Scan for the cell matching the given text and deliver its [x, y] coordinate at center. 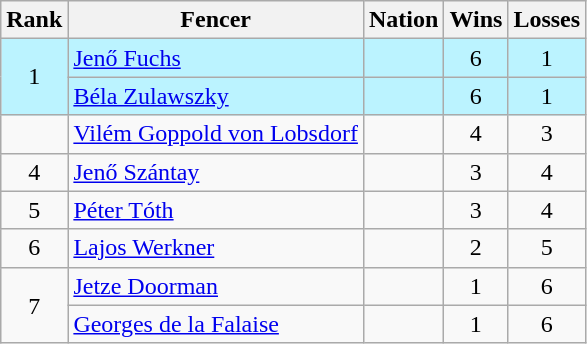
Rank [34, 20]
Jetze Doorman [216, 286]
Jenő Fuchs [216, 58]
Lajos Werkner [216, 248]
Losses [547, 20]
Péter Tóth [216, 210]
2 [476, 248]
Jenő Szántay [216, 172]
Béla Zulawszky [216, 96]
7 [34, 305]
Georges de la Falaise [216, 324]
Vilém Goppold von Lobsdorf [216, 134]
Fencer [216, 20]
Nation [403, 20]
Wins [476, 20]
